From the cell containing the given text, extract its center point as [x, y] coordinate. 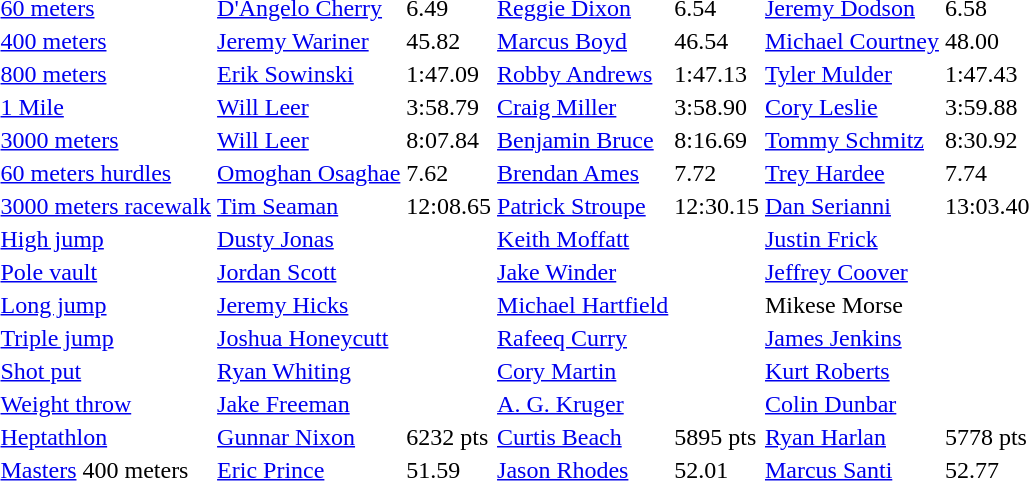
Trey Hardee [852, 173]
Dan Serianni [852, 206]
1:47.09 [449, 74]
Jeffrey Coover [852, 272]
8:07.84 [449, 140]
Marcus Boyd [583, 41]
Robby Andrews [583, 74]
Michael Courtney [852, 41]
Erik Sowinski [309, 74]
7.72 [717, 173]
Michael Hartfield [583, 305]
James Jenkins [852, 338]
Mikese Morse [852, 305]
Benjamin Bruce [583, 140]
Tyler Mulder [852, 74]
Ryan Whiting [309, 371]
1:47.13 [717, 74]
Keith Moffatt [583, 239]
12:08.65 [449, 206]
8:16.69 [717, 140]
3:58.79 [449, 107]
Dusty Jonas [309, 239]
45.82 [449, 41]
Jordan Scott [309, 272]
Joshua Honeycutt [309, 338]
Craig Miller [583, 107]
Ryan Harlan [852, 437]
12:30.15 [717, 206]
5895 pts [717, 437]
Omoghan Osaghae [309, 173]
Jeremy Hicks [309, 305]
Brendan Ames [583, 173]
Cory Martin [583, 371]
Jake Freeman [309, 404]
46.54 [717, 41]
Curtis Beach [583, 437]
Gunnar Nixon [309, 437]
Kurt Roberts [852, 371]
Justin Frick [852, 239]
A. G. Kruger [583, 404]
6232 pts [449, 437]
Jake Winder [583, 272]
Rafeeq Curry [583, 338]
Cory Leslie [852, 107]
Colin Dunbar [852, 404]
Jeremy Wariner [309, 41]
Patrick Stroupe [583, 206]
3:58.90 [717, 107]
7.62 [449, 173]
Tim Seaman [309, 206]
Tommy Schmitz [852, 140]
